Output the [X, Y] coordinate of the center of the cell containing the given text.  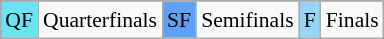
Semifinals [247, 20]
QF [19, 20]
F [310, 20]
Finals [352, 20]
Quarterfinals [100, 20]
SF [179, 20]
